Find where the given text appears and provide that cell's center as [X, Y] coordinate. 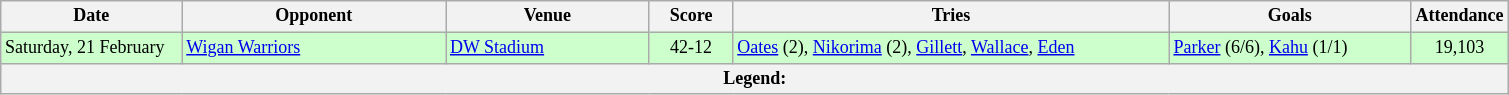
Parker (6/6), Kahu (1/1) [1290, 48]
Date [92, 16]
42-12 [691, 48]
Venue [548, 16]
Wigan Warriors [314, 48]
19,103 [1460, 48]
Goals [1290, 16]
Score [691, 16]
Oates (2), Nikorima (2), Gillett, Wallace, Eden [951, 48]
DW Stadium [548, 48]
Legend: [755, 78]
Opponent [314, 16]
Saturday, 21 February [92, 48]
Attendance [1460, 16]
Tries [951, 16]
